Extract the (X, Y) coordinate from the center of the cell holding the provided text.  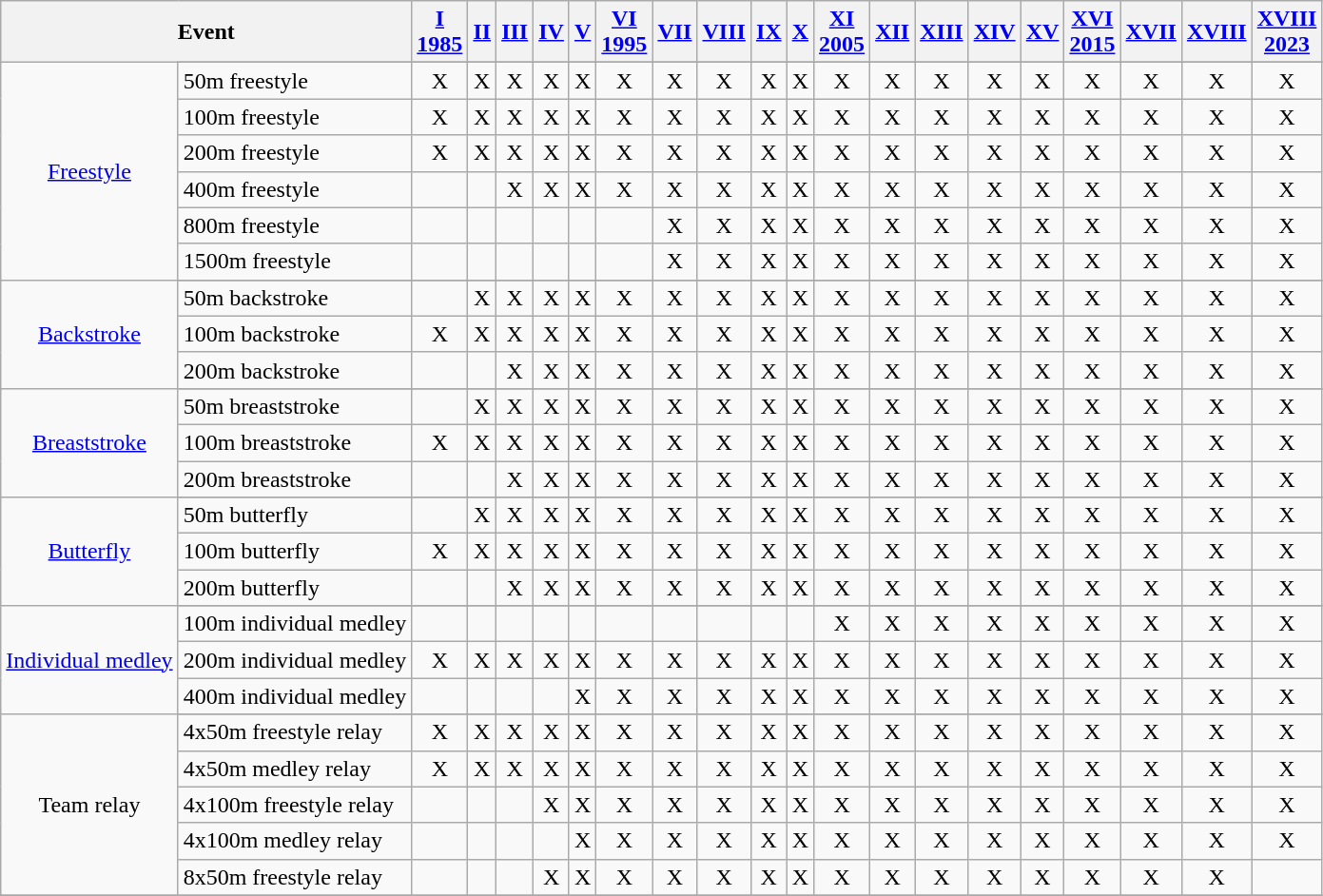
200m individual medley (295, 660)
V (582, 32)
400m individual medley (295, 696)
IV (552, 32)
XVI2015 (1092, 32)
100m backstroke (295, 334)
4x50m medley relay (295, 769)
VII (675, 32)
VIII (724, 32)
Backstroke (89, 334)
50m freestyle (295, 81)
4x100m medley relay (295, 841)
100m freestyle (295, 117)
100m individual medley (295, 624)
200m freestyle (295, 153)
50m breaststroke (295, 406)
200m breaststroke (295, 478)
XI2005 (843, 32)
VI1995 (624, 32)
XVIII2023 (1287, 32)
III (516, 32)
Team relay (89, 805)
I1985 (439, 32)
100m breaststroke (295, 442)
Freestyle (89, 171)
50m backstroke (295, 298)
100m butterfly (295, 552)
Breaststroke (89, 442)
4x50m freestyle relay (295, 732)
1500m freestyle (295, 262)
II (482, 32)
800m freestyle (295, 225)
IX (769, 32)
Event (206, 32)
XVII (1151, 32)
Butterfly (89, 552)
XV (1042, 32)
Individual medley (89, 660)
XII (892, 32)
200m backstroke (295, 370)
50m butterfly (295, 516)
400m freestyle (295, 189)
XVIII (1216, 32)
XIII (942, 32)
8x50m freestyle relay (295, 877)
4x100m freestyle relay (295, 805)
200m butterfly (295, 588)
XIV (995, 32)
